Search for the cell housing the specified text and yield its [x, y] center coordinate. 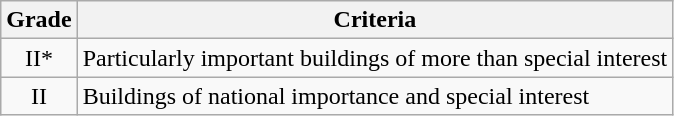
II [39, 96]
Grade [39, 20]
Criteria [375, 20]
Particularly important buildings of more than special interest [375, 58]
II* [39, 58]
Buildings of national importance and special interest [375, 96]
